Output the [X, Y] coordinate of the center of the cell containing the given text.  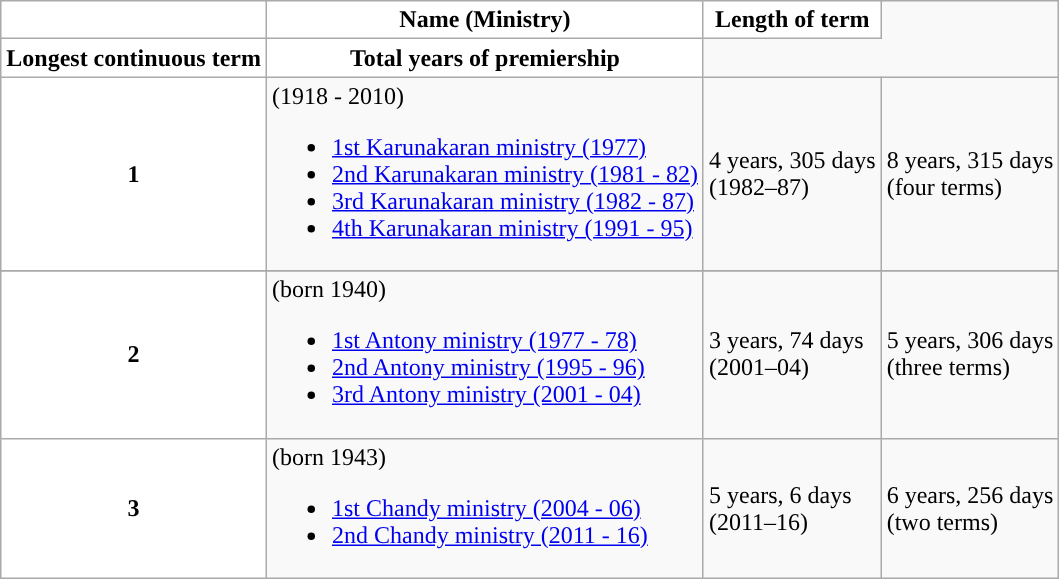
6 years, 256 days(two terms) [970, 508]
5 years, 306 days(three terms) [970, 354]
(born 1940)1st Antony ministry (1977 - 78)2nd Antony ministry (1995 - 96)3rd Antony ministry (2001 - 04) [484, 354]
Name (Ministry) [484, 20]
Length of term [792, 20]
1 [134, 174]
8 years, 315 days(four terms) [970, 174]
4 years, 305 days(1982–87) [792, 174]
3 [134, 508]
(born 1943)1st Chandy ministry (2004 - 06)2nd Chandy ministry (2011 - 16) [484, 508]
Total years of premiership [484, 58]
2 [134, 354]
3 years, 74 days(2001–04) [792, 354]
5 years, 6 days(2011–16) [792, 508]
Longest continuous term [134, 58]
